Search for the cell housing the specified text and yield its [x, y] center coordinate. 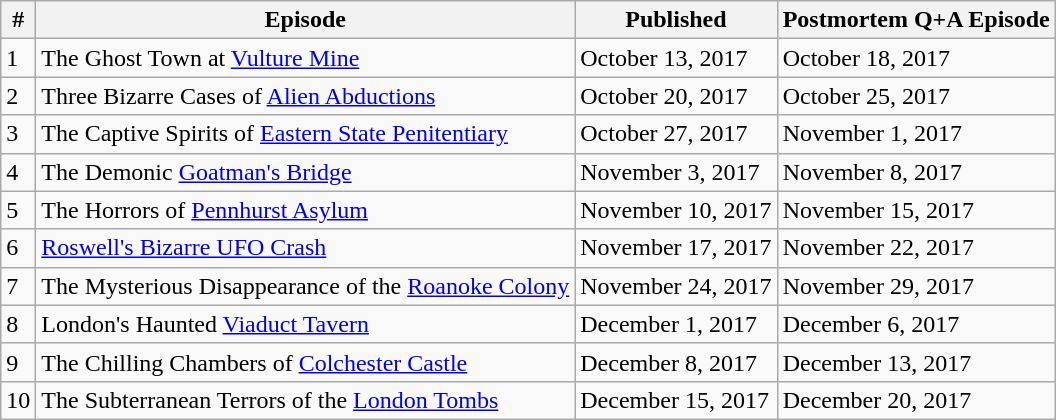
October 25, 2017 [916, 96]
The Mysterious Disappearance of the Roanoke Colony [306, 286]
October 18, 2017 [916, 58]
10 [18, 400]
The Ghost Town at Vulture Mine [306, 58]
5 [18, 210]
2 [18, 96]
November 10, 2017 [676, 210]
The Captive Spirits of Eastern State Penitentiary [306, 134]
November 3, 2017 [676, 172]
The Horrors of Pennhurst Asylum [306, 210]
November 24, 2017 [676, 286]
December 13, 2017 [916, 362]
Roswell's Bizarre UFO Crash [306, 248]
# [18, 20]
7 [18, 286]
October 27, 2017 [676, 134]
Published [676, 20]
October 20, 2017 [676, 96]
November 1, 2017 [916, 134]
December 15, 2017 [676, 400]
December 20, 2017 [916, 400]
November 15, 2017 [916, 210]
Episode [306, 20]
6 [18, 248]
December 6, 2017 [916, 324]
November 8, 2017 [916, 172]
The Chilling Chambers of Colchester Castle [306, 362]
The Subterranean Terrors of the London Tombs [306, 400]
9 [18, 362]
4 [18, 172]
Three Bizarre Cases of Alien Abductions [306, 96]
December 8, 2017 [676, 362]
The Demonic Goatman's Bridge [306, 172]
3 [18, 134]
November 17, 2017 [676, 248]
London's Haunted Viaduct Tavern [306, 324]
Postmortem Q+A Episode [916, 20]
October 13, 2017 [676, 58]
1 [18, 58]
November 22, 2017 [916, 248]
November 29, 2017 [916, 286]
December 1, 2017 [676, 324]
8 [18, 324]
